Return (X, Y) of the center of cell containing provided text 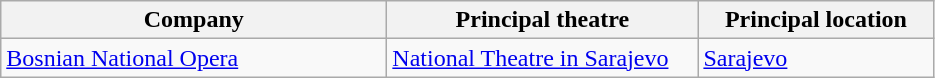
Sarajevo (816, 58)
Principal theatre (542, 20)
National Theatre in Sarajevo (542, 58)
Company (194, 20)
Bosnian National Opera (194, 58)
Principal location (816, 20)
